Detect which cell encompasses the target text, then output its (X, Y) center coordinate. 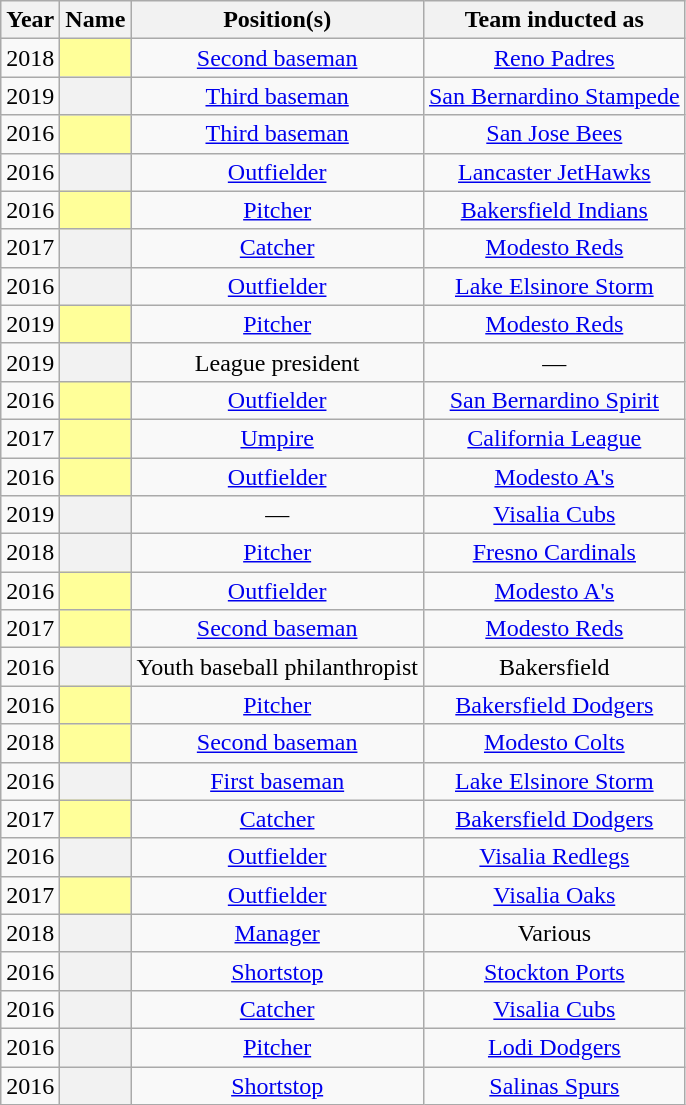
Lodi Dodgers (554, 1047)
San Jose Bees (554, 134)
Team inducted as (554, 20)
California League (554, 438)
First baseman (278, 781)
Fresno Cardinals (554, 553)
Position(s) (278, 20)
League president (278, 362)
Year (30, 20)
Name (96, 20)
Modesto Colts (554, 743)
Various (554, 933)
Visalia Oaks (554, 895)
Umpire (278, 438)
San Bernardino Spirit (554, 400)
Stockton Ports (554, 971)
Salinas Spurs (554, 1085)
Visalia Redlegs (554, 857)
Manager (278, 933)
Reno Padres (554, 58)
Bakersfield (554, 667)
Youth baseball philanthropist (278, 667)
San Bernardino Stampede (554, 96)
Lancaster JetHawks (554, 172)
Bakersfield Indians (554, 210)
